Scan for the cell matching the given text and deliver its (x, y) coordinate at center. 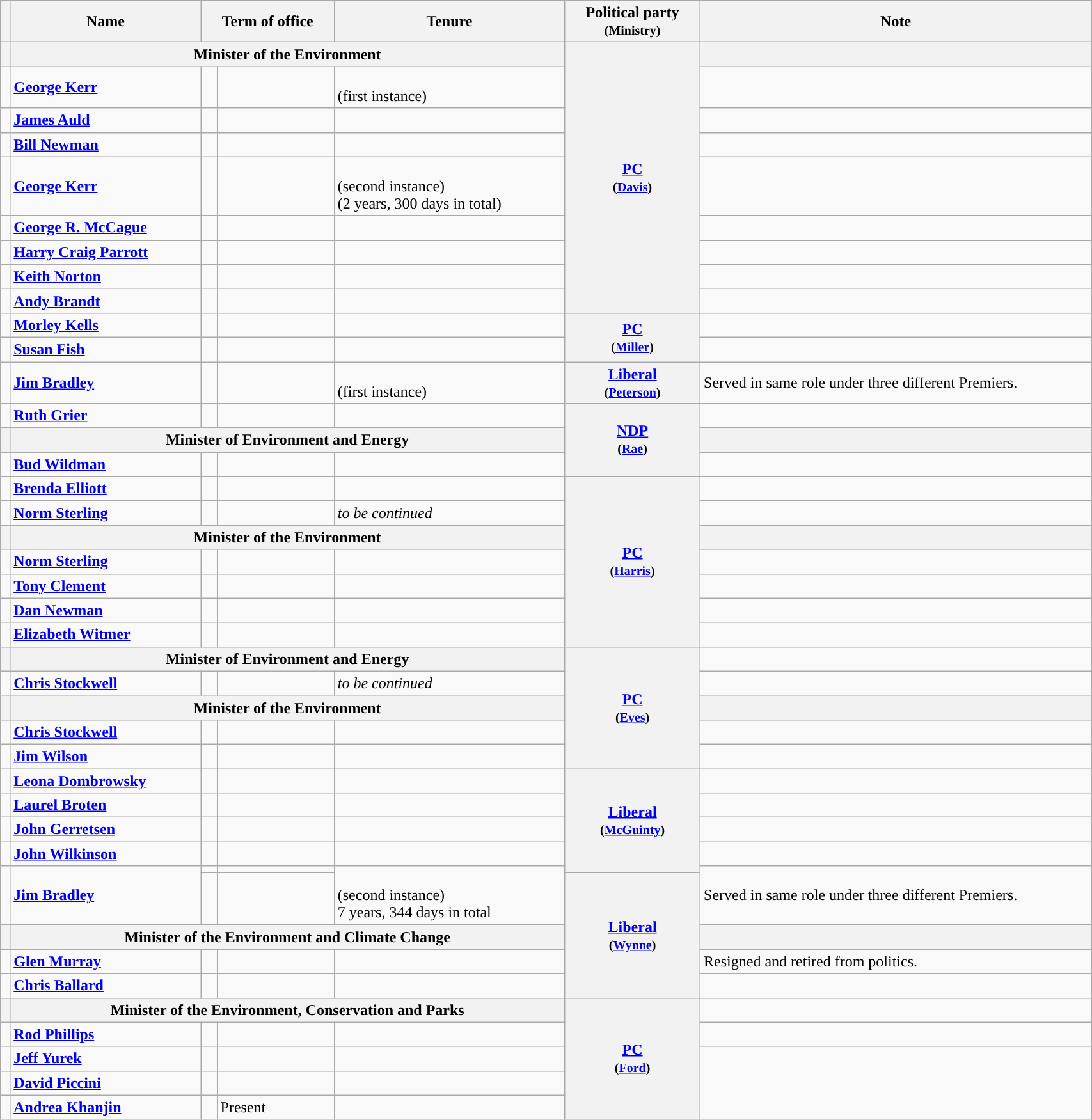
Minister of the Environment and Climate Change (288, 937)
Resigned and retired from politics. (896, 961)
Bud Wildman (106, 464)
Susan Fish (106, 349)
Present (275, 1107)
Name (106, 22)
PC(Eves) (633, 707)
Bill Newman (106, 145)
Andrea Khanjin (106, 1107)
NDP(Rae) (633, 440)
(second instance)7 years, 344 days in total (449, 895)
Liberal(Wynne) (633, 935)
David Piccini (106, 1083)
Keith Norton (106, 276)
James Auld (106, 120)
Brenda Elliott (106, 489)
John Gerretsen (106, 830)
John Wilkinson (106, 854)
Laurel Broten (106, 805)
Harry Craig Parrott (106, 252)
Tony Clement (106, 586)
Minister of the Environment, Conservation and Parks (288, 1010)
Chris Ballard (106, 986)
(second instance)(2 years, 300 days in total) (449, 186)
Note (896, 22)
Ruth Grier (106, 416)
Andy Brandt (106, 301)
Morley Kells (106, 325)
PC(Davis) (633, 178)
PC(Miller) (633, 337)
Tenure (449, 22)
Political party(Ministry) (633, 22)
Rod Phillips (106, 1034)
Leona Dombrowsky (106, 781)
George R. McCague (106, 228)
Term of office (267, 22)
Glen Murray (106, 961)
Jeff Yurek (106, 1059)
Elizabeth Witmer (106, 635)
PC(Harris) (633, 562)
Liberal(Peterson) (633, 383)
Dan Newman (106, 610)
Liberal(McGuinty) (633, 821)
PC(Ford) (633, 1059)
Jim Wilson (106, 756)
